Output the (X, Y) coordinate of the center of the cell containing the given text.  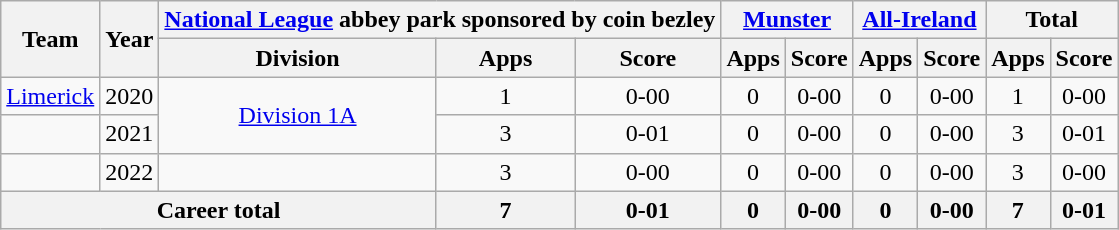
All-Ireland (919, 20)
Team (50, 39)
2020 (130, 96)
2021 (130, 134)
2022 (130, 172)
Total (1052, 20)
Career total (219, 210)
Munster (787, 20)
National League abbey park sponsored by coin bezley (440, 20)
Division (298, 58)
Division 1A (298, 115)
Limerick (50, 96)
Year (130, 39)
